Search for the cell housing the specified text and yield its (X, Y) center coordinate. 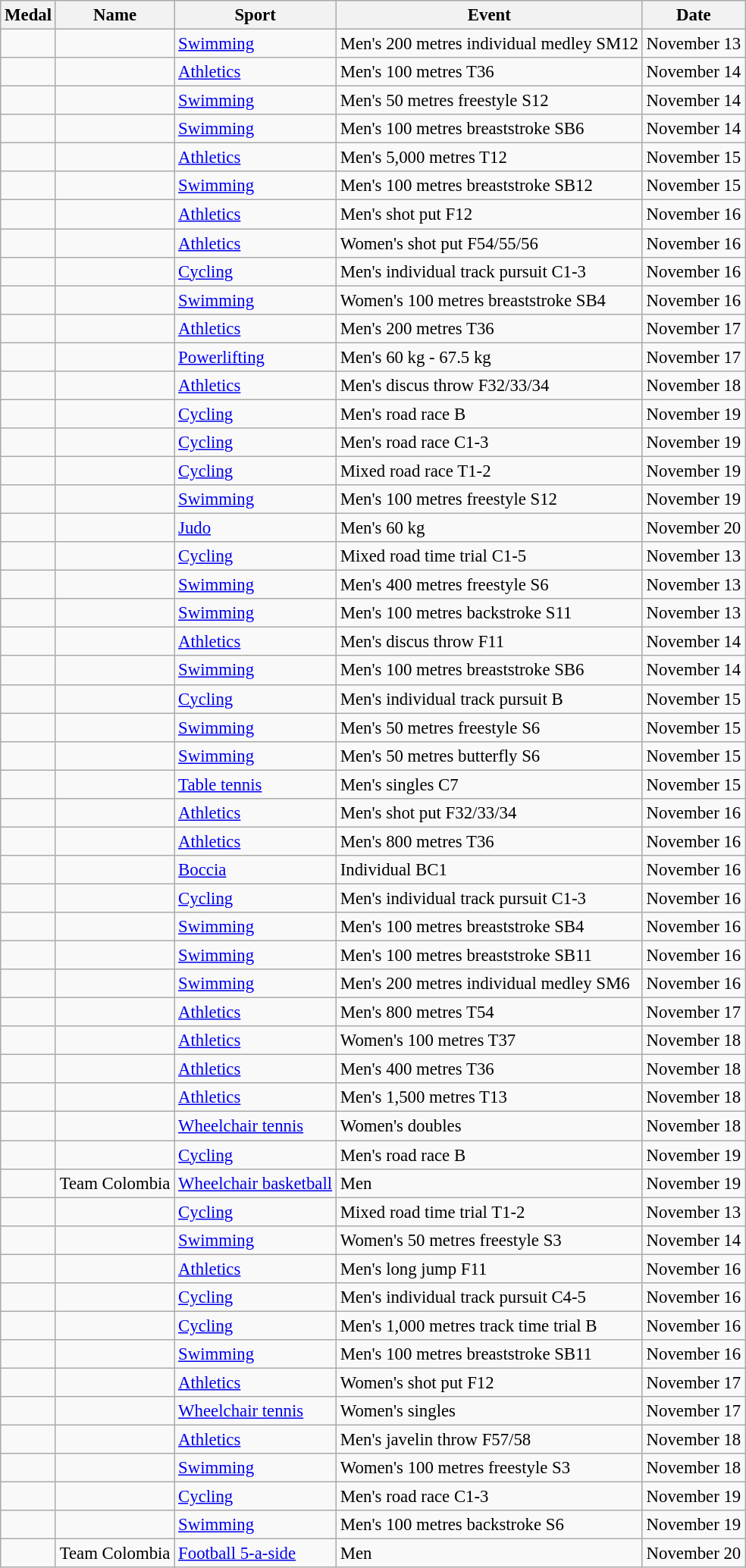
Men's 60 kg - 67.5 kg (489, 357)
Men's 60 kg (489, 528)
Men's 1,000 metres track time trial B (489, 1325)
Individual BC1 (489, 870)
Men's 100 metres backstroke S11 (489, 613)
Men's javelin throw F57/58 (489, 1440)
Men's discus throw F32/33/34 (489, 386)
Men's 800 metres T54 (489, 1012)
Men's long jump F11 (489, 1269)
Men's singles C7 (489, 784)
Date (693, 15)
Boccia (255, 870)
Women's shot put F12 (489, 1382)
Mixed road time trial T1-2 (489, 1212)
Mixed road time trial C1-5 (489, 556)
Men's 100 metres T36 (489, 72)
Men's individual track pursuit B (489, 699)
Women's 50 metres freestyle S3 (489, 1240)
Judo (255, 528)
Men's shot put F12 (489, 214)
Men's 1,500 metres T13 (489, 1098)
Men's 100 metres backstroke S6 (489, 1525)
Medal (29, 15)
Men's 200 metres individual medley SM12 (489, 44)
Women's doubles (489, 1126)
Men's 100 metres breaststroke SB12 (489, 186)
Men's 50 metres freestyle S12 (489, 101)
Women's 100 metres T37 (489, 1041)
Men's shot put F32/33/34 (489, 813)
Men's 50 metres butterfly S6 (489, 756)
Men's 100 metres freestyle S12 (489, 499)
Women's 100 metres freestyle S3 (489, 1468)
Men's 100 metres breaststroke SB4 (489, 927)
Mixed road race T1-2 (489, 471)
Sport (255, 15)
Women's 100 metres breaststroke SB4 (489, 300)
Table tennis (255, 784)
Men's individual track pursuit C4-5 (489, 1297)
Football 5-a-side (255, 1554)
Men's 50 metres freestyle S6 (489, 728)
Women's singles (489, 1411)
Women's shot put F54/55/56 (489, 243)
Wheelchair basketball (255, 1183)
Men's discus throw F11 (489, 642)
Powerlifting (255, 357)
Men's 200 metres individual medley SM6 (489, 984)
Event (489, 15)
Men's 400 metres freestyle S6 (489, 585)
Men's 400 metres T36 (489, 1069)
Men's 5,000 metres T12 (489, 158)
Men's 200 metres T36 (489, 328)
Name (114, 15)
Men's 800 metres T36 (489, 841)
